Output the [x, y] coordinate of the center of the cell containing the given text.  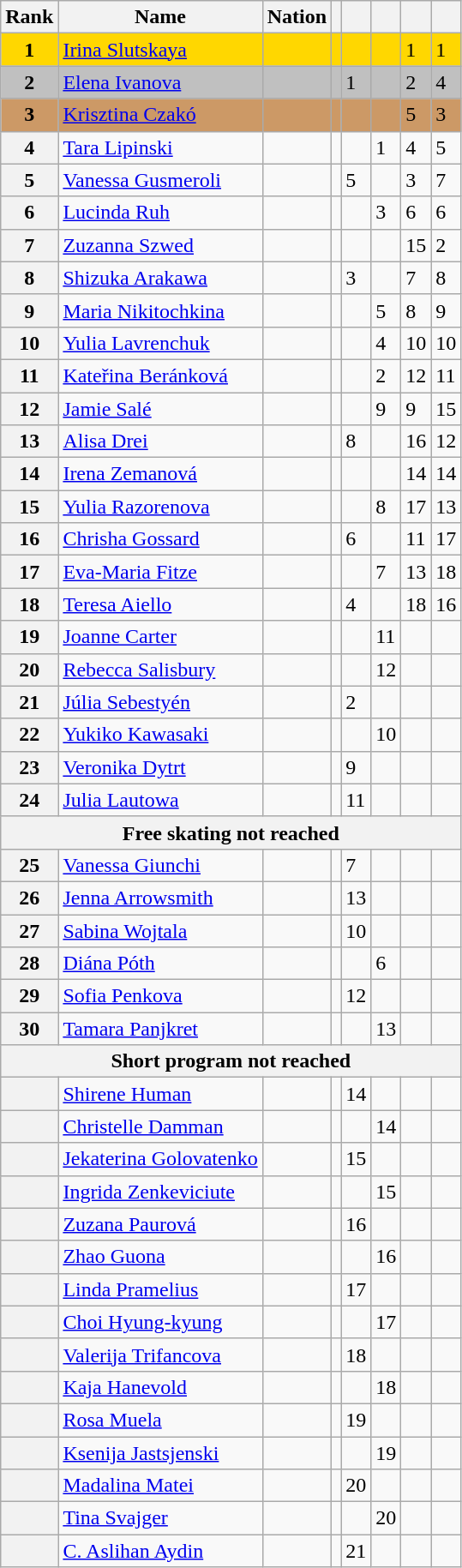
Jenna Arrowsmith [160, 898]
25 [29, 865]
27 [29, 930]
Sofia Penkova [160, 996]
28 [29, 964]
Kaja Hanevold [160, 1387]
Alisa Drei [160, 442]
Choi Hyung-kyung [160, 1322]
30 [29, 1029]
Tamara Panjkret [160, 1029]
26 [29, 898]
Valerija Trifancova [160, 1355]
29 [29, 996]
Zhao Guona [160, 1257]
23 [29, 767]
Vanessa Giunchi [160, 865]
Yulia Lavrenchuk [160, 343]
Krisztina Czakó [160, 115]
Tina Svajger [160, 1518]
Rosa Muela [160, 1420]
Zuzanna Szwed [160, 245]
Zuzana Paurová [160, 1224]
Joanne Carter [160, 637]
Free skating not reached [231, 832]
Madalina Matei [160, 1486]
Nation [297, 17]
Diána Póth [160, 964]
Irena Zemanová [160, 474]
Júlia Sebestyén [160, 702]
Teresa Aiello [160, 604]
Maria Nikitochkina [160, 310]
Ksenija Jastsjenski [160, 1453]
Tara Lipinski [160, 147]
Shizuka Arakawa [160, 278]
24 [29, 800]
Veronika Dytrt [160, 767]
Kateřina Beránková [160, 375]
Rank [29, 17]
Chrisha Gossard [160, 539]
Jekaterina Golovatenko [160, 1159]
C. Aslihan Aydin [160, 1551]
Short program not reached [231, 1061]
Yukiko Kawasaki [160, 735]
Irina Slutskaya [160, 50]
Yulia Razorenova [160, 507]
Lucinda Ruh [160, 213]
Elena Ivanova [160, 82]
Shirene Human [160, 1094]
Linda Pramelius [160, 1289]
Sabina Wojtala [160, 930]
Jamie Salé [160, 409]
Christelle Damman [160, 1126]
Rebecca Salisbury [160, 670]
Vanessa Gusmeroli [160, 180]
Eva-Maria Fitze [160, 572]
22 [29, 735]
Ingrida Zenkeviciute [160, 1192]
Julia Lautowa [160, 800]
Name [160, 17]
